Output the (x, y) coordinate of the center of the cell containing the given text.  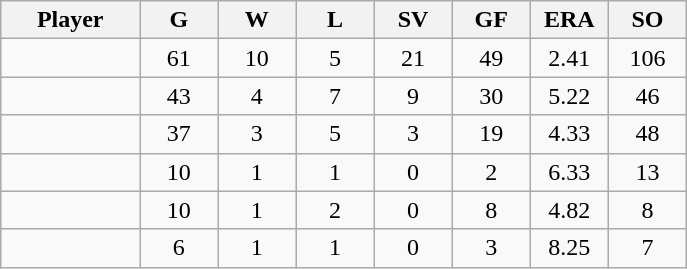
106 (647, 58)
8.25 (569, 248)
W (257, 20)
9 (413, 96)
SO (647, 20)
L (335, 20)
30 (491, 96)
GF (491, 20)
4.82 (569, 210)
48 (647, 134)
ERA (569, 20)
21 (413, 58)
19 (491, 134)
4.33 (569, 134)
SV (413, 20)
6 (179, 248)
46 (647, 96)
61 (179, 58)
2.41 (569, 58)
49 (491, 58)
43 (179, 96)
37 (179, 134)
5.22 (569, 96)
Player (70, 20)
13 (647, 172)
4 (257, 96)
6.33 (569, 172)
G (179, 20)
